Extract the [X, Y] coordinate from the center of the cell holding the provided text.  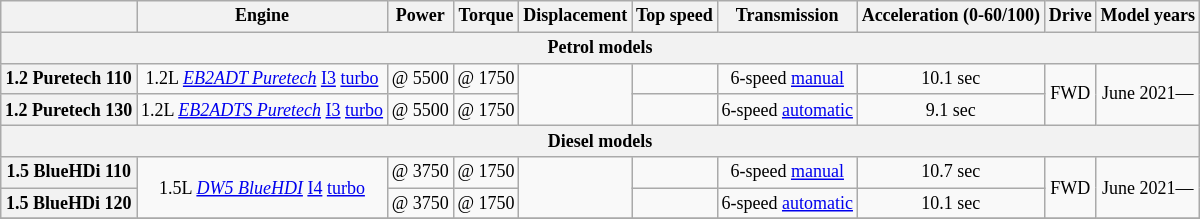
10.7 sec [950, 172]
Displacement [576, 16]
Petrol models [600, 48]
1.5 BlueHDi 120 [69, 204]
Top speed [675, 16]
Model years [1148, 16]
1.2L EB2ADT Puretech I3 turbo [262, 78]
Engine [262, 16]
Transmission [787, 16]
1.5 BlueHDi 110 [69, 172]
1.2L EB2ADTS Puretech I3 turbo [262, 110]
1.2 Puretech 130 [69, 110]
Acceleration (0-60/100) [950, 16]
9.1 sec [950, 110]
1.5L DW5 BlueHDI I4 turbo [262, 188]
Power [420, 16]
Drive [1070, 16]
1.2 Puretech 110 [69, 78]
Diesel models [600, 140]
Torque [486, 16]
